Output the [X, Y] coordinate of the center of the cell containing the given text.  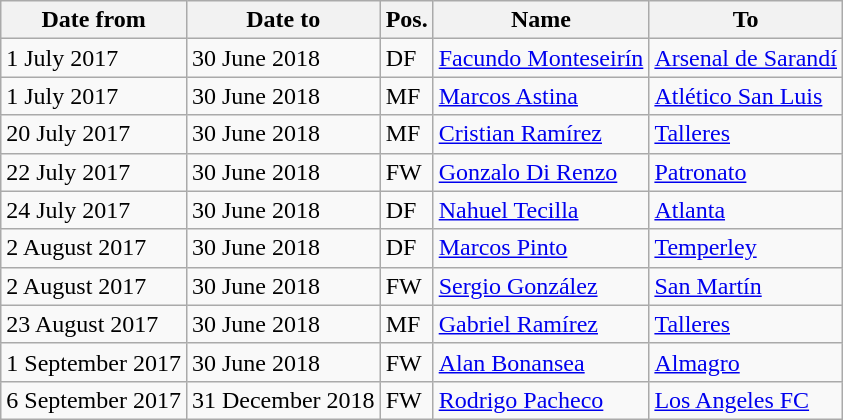
Gabriel Ramírez [541, 324]
To [746, 20]
Sergio González [541, 286]
Nahuel Tecilla [541, 210]
20 July 2017 [94, 134]
Cristian Ramírez [541, 134]
San Martín [746, 286]
24 July 2017 [94, 210]
22 July 2017 [94, 172]
Patronato [746, 172]
23 August 2017 [94, 324]
6 September 2017 [94, 400]
Gonzalo Di Renzo [541, 172]
Pos. [406, 20]
Marcos Pinto [541, 248]
Los Angeles FC [746, 400]
Temperley [746, 248]
Marcos Astina [541, 96]
Atlético San Luis [746, 96]
31 December 2018 [283, 400]
Name [541, 20]
Alan Bonansea [541, 362]
1 September 2017 [94, 362]
Almagro [746, 362]
Rodrigo Pacheco [541, 400]
Atlanta [746, 210]
Date to [283, 20]
Arsenal de Sarandí [746, 58]
Facundo Monteseirín [541, 58]
Date from [94, 20]
